Detect which cell encompasses the target text, then output its (x, y) center coordinate. 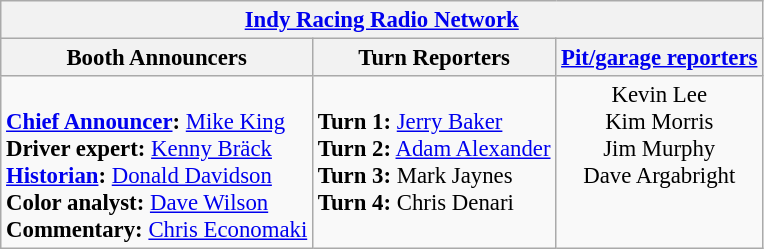
Indy Racing Radio Network (382, 20)
Turn Reporters (434, 58)
Pit/garage reporters (660, 58)
Chief Announcer: Mike King Driver expert: Kenny Bräck Historian: Donald Davidson Color analyst: Dave Wilson Commentary: Chris Economaki (157, 162)
Booth Announcers (157, 58)
Kevin LeeKim MorrisJim MurphyDave Argabright (660, 162)
Turn 1: Jerry Baker Turn 2: Adam Alexander Turn 3: Mark Jaynes Turn 4: Chris Denari (434, 162)
